From the cell containing the given text, extract its center point as [X, Y] coordinate. 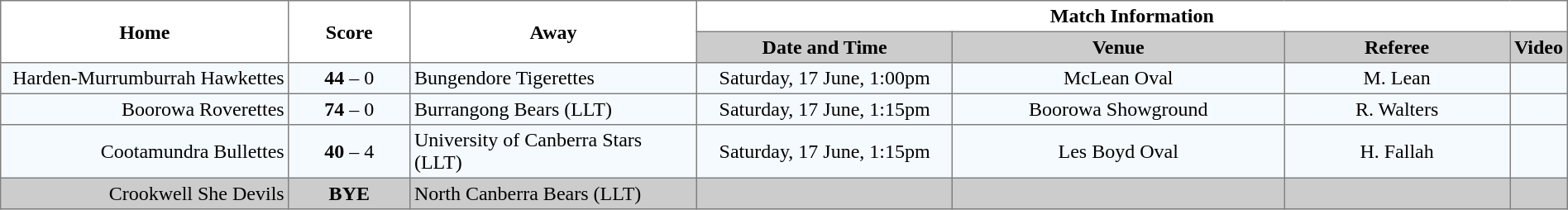
McLean Oval [1118, 79]
North Canberra Bears (LLT) [554, 193]
H. Fallah [1398, 151]
Date and Time [824, 47]
44 – 0 [349, 79]
Referee [1398, 47]
40 – 4 [349, 151]
University of Canberra Stars (LLT) [554, 151]
Score [349, 31]
Video [1539, 47]
Home [145, 31]
Boorowa Roverettes [145, 109]
Cootamundra Bullettes [145, 151]
Saturday, 17 June, 1:00pm [824, 79]
Crookwell She Devils [145, 193]
BYE [349, 193]
Harden-Murrumburrah Hawkettes [145, 79]
Away [554, 31]
M. Lean [1398, 79]
74 – 0 [349, 109]
Venue [1118, 47]
Boorowa Showground [1118, 109]
Bungendore Tigerettes [554, 79]
R. Walters [1398, 109]
Burrangong Bears (LLT) [554, 109]
Match Information [1131, 17]
Les Boyd Oval [1118, 151]
